From the cell containing the given text, extract its center point as [X, Y] coordinate. 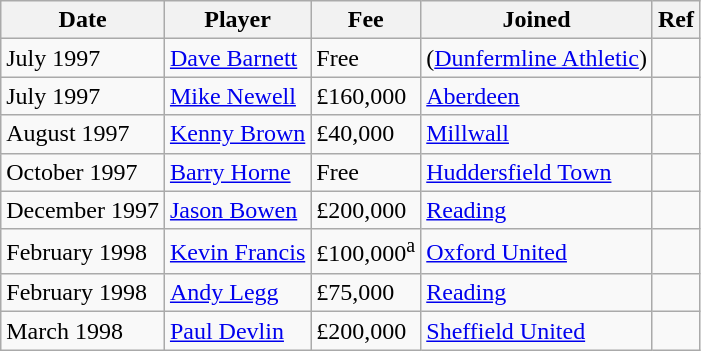
(Dunfermline Athletic) [537, 58]
October 1997 [83, 172]
£75,000 [366, 293]
Andy Legg [237, 293]
Mike Newell [237, 96]
£160,000 [366, 96]
Joined [537, 20]
March 1998 [83, 331]
Kenny Brown [237, 134]
£40,000 [366, 134]
Date [83, 20]
Fee [366, 20]
Dave Barnett [237, 58]
Ref [676, 20]
Oxford United [537, 252]
Kevin Francis [237, 252]
Aberdeen [537, 96]
Jason Bowen [237, 210]
Paul Devlin [237, 331]
Millwall [537, 134]
Sheffield United [537, 331]
Player [237, 20]
August 1997 [83, 134]
Barry Horne [237, 172]
£100,000a [366, 252]
December 1997 [83, 210]
Huddersfield Town [537, 172]
